Identify which cell holds the provided text, then report its [X, Y] central coordinate. 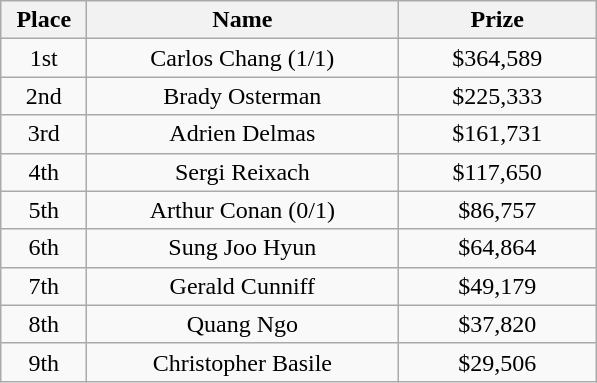
Sung Joo Hyun [242, 248]
Prize [498, 20]
$29,506 [498, 362]
$364,589 [498, 58]
4th [44, 172]
Name [242, 20]
$37,820 [498, 324]
9th [44, 362]
2nd [44, 96]
5th [44, 210]
Place [44, 20]
Quang Ngo [242, 324]
8th [44, 324]
$117,650 [498, 172]
$161,731 [498, 134]
Sergi Reixach [242, 172]
$64,864 [498, 248]
3rd [44, 134]
$86,757 [498, 210]
Arthur Conan (0/1) [242, 210]
$225,333 [498, 96]
Brady Osterman [242, 96]
6th [44, 248]
$49,179 [498, 286]
Gerald Cunniff [242, 286]
Christopher Basile [242, 362]
Adrien Delmas [242, 134]
7th [44, 286]
1st [44, 58]
Carlos Chang (1/1) [242, 58]
